Provide the [x, y] coordinate of the cell's center where the given text is located.  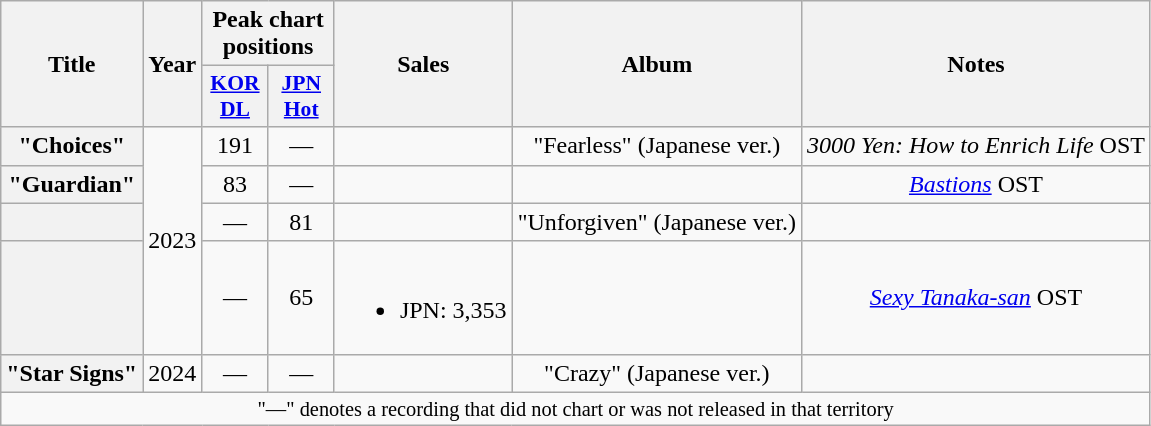
Bastions OST [976, 184]
2023 [172, 240]
JPNHot [301, 96]
JPN: 3,353 [423, 298]
KORDL [235, 96]
"Unforgiven" (Japanese ver.) [656, 222]
Year [172, 64]
Sexy Tanaka-san OST [976, 298]
3000 Yen: How to Enrich Life OST [976, 146]
"Choices" [72, 146]
"Star Signs" [72, 373]
Sales [423, 64]
Peak chart positions [268, 34]
"Fearless" (Japanese ver.) [656, 146]
"—" denotes a recording that did not chart or was not released in that territory [576, 409]
"Guardian" [72, 184]
Notes [976, 64]
191 [235, 146]
81 [301, 222]
2024 [172, 373]
"Crazy" (Japanese ver.) [656, 373]
65 [301, 298]
Title [72, 64]
83 [235, 184]
Album [656, 64]
